Provide the (X, Y) coordinate of the cell's center where the given text is located.  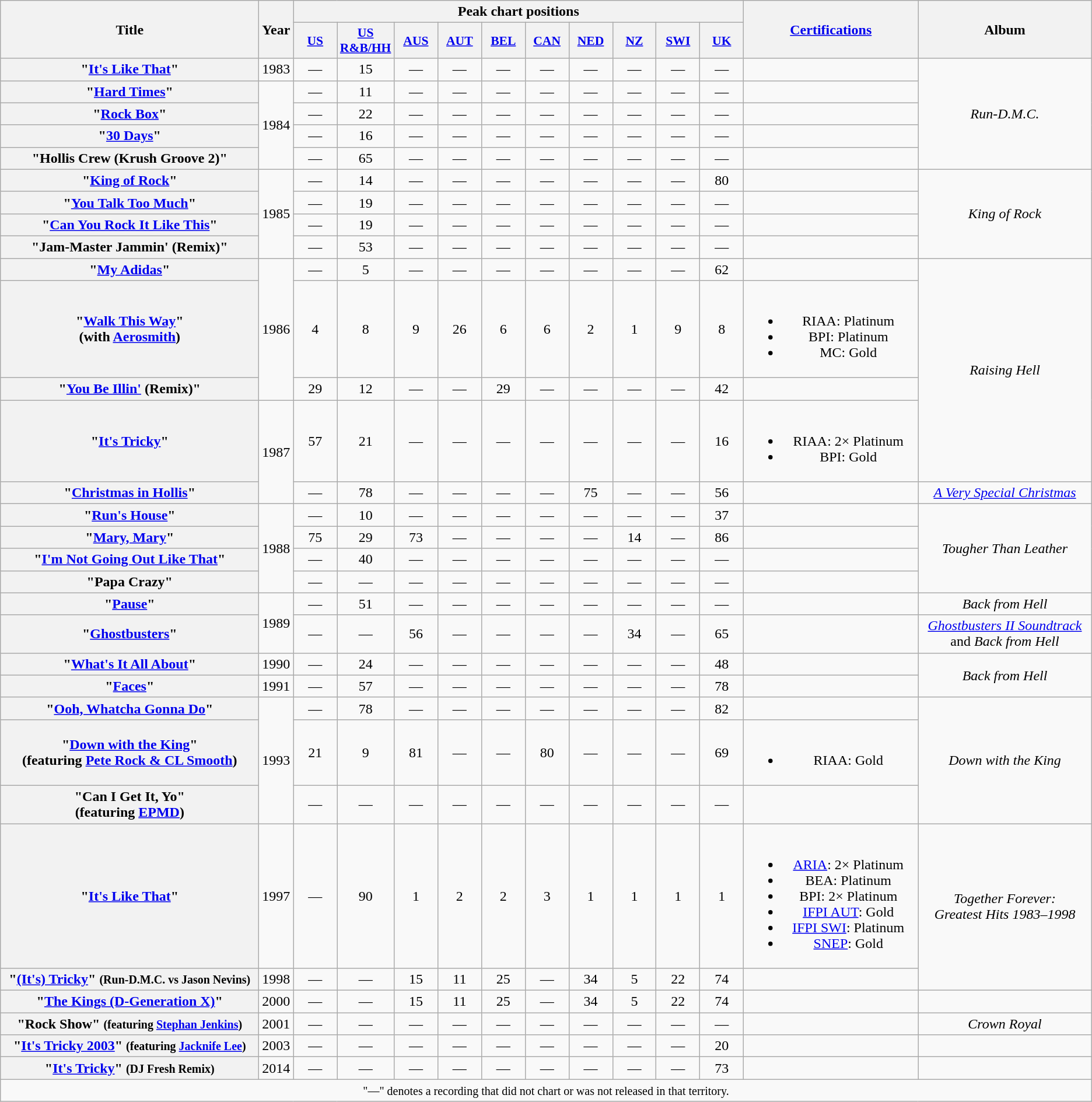
"Mary, Mary" (129, 537)
Tougher Than Leather (1005, 548)
"Ooh, Whatcha Gonna Do" (129, 708)
82 (722, 708)
Peak chart positions (519, 12)
"(It's) Tricky" (Run-D.M.C. vs Jason Nevins) (129, 979)
1997 (276, 896)
"What's It All About" (129, 664)
1989 (276, 623)
1984 (276, 125)
"My Adidas" (129, 269)
AUT (460, 41)
"Hollis Crew (Krush Groove 2)" (129, 158)
"Rock Box" (129, 114)
"King of Rock" (129, 180)
53 (366, 247)
"Down with the King"(featuring Pete Rock & CL Smooth) (129, 753)
"I'm Not Going Out Like That" (129, 559)
2001 (276, 1024)
A Very Special Christmas (1005, 493)
"Papa Crazy" (129, 582)
81 (415, 753)
1985 (276, 214)
US (315, 41)
1993 (276, 760)
1990 (276, 664)
NED (590, 41)
37 (722, 515)
Certifications (831, 29)
USR&B/HH (366, 41)
40 (366, 559)
24 (366, 664)
1991 (276, 686)
51 (366, 604)
Raising Hell (1005, 370)
RIAA: 2× PlatinumBPI: Gold (831, 441)
AUS (415, 41)
"Walk This Way"(with Aerosmith) (129, 329)
3 (547, 896)
Down with the King (1005, 760)
"Rock Show" (featuring Stephan Jenkins) (129, 1024)
2003 (276, 1046)
42 (722, 389)
"You Talk Too Much" (129, 202)
26 (460, 329)
48 (722, 664)
1986 (276, 329)
20 (722, 1046)
SWI (678, 41)
"Hard Times" (129, 92)
"Ghostbusters" (129, 634)
4 (315, 329)
"The Kings (D-Generation X)" (129, 1002)
ARIA: 2× PlatinumBEA: PlatinumBPI: 2× PlatinumIFPI AUT: GoldIFPI SWI: PlatinumSNEP: Gold (831, 896)
62 (722, 269)
1988 (276, 548)
69 (722, 753)
Together Forever:Greatest Hits 1983–1998 (1005, 907)
86 (722, 537)
RIAA: PlatinumBPI: PlatinumMC: Gold (831, 329)
King of Rock (1005, 214)
12 (366, 389)
Ghostbusters II Soundtrack and Back from Hell (1005, 634)
90 (366, 896)
"Can You Rock It Like This" (129, 225)
"—" denotes a recording that did not chart or was not released in that territory. (546, 1090)
2000 (276, 1002)
2014 (276, 1068)
1983 (276, 69)
RIAA: Gold (831, 753)
"You Be Illin' (Remix)" (129, 389)
"Can I Get It, Yo"(featuring EPMD) (129, 804)
BEL (503, 41)
Year (276, 29)
1987 (276, 452)
"Run's House" (129, 515)
Album (1005, 29)
10 (366, 515)
Crown Royal (1005, 1024)
"Jam-Master Jammin' (Remix)" (129, 247)
UK (722, 41)
"It's Tricky 2003" (featuring Jacknife Lee) (129, 1046)
Title (129, 29)
1998 (276, 979)
"Faces" (129, 686)
Run-D.M.C. (1005, 114)
"Pause" (129, 604)
NZ (635, 41)
"30 Days" (129, 136)
CAN (547, 41)
"It's Tricky" (DJ Fresh Remix) (129, 1068)
"It's Tricky" (129, 441)
"Christmas in Hollis" (129, 493)
